Scan for the cell matching the given text and deliver its [x, y] coordinate at center. 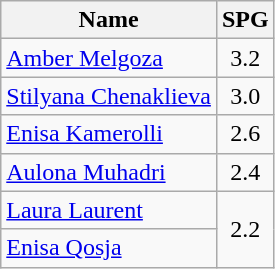
2.4 [245, 172]
3.0 [245, 96]
3.2 [245, 58]
2.2 [245, 229]
Stilyana Chenaklieva [109, 96]
Amber Melgoza [109, 58]
2.6 [245, 134]
Laura Laurent [109, 210]
Enisa Qosja [109, 248]
Aulona Muhadri [109, 172]
SPG [245, 20]
Name [109, 20]
Enisa Kamerolli [109, 134]
